Output the [x, y] coordinate of the center of the cell containing the given text.  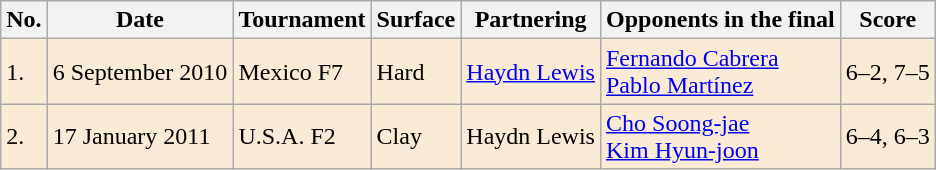
Cho Soong-jae Kim Hyun-joon [720, 136]
Tournament [302, 20]
Mexico F7 [302, 72]
Date [140, 20]
U.S.A. F2 [302, 136]
Score [888, 20]
6–2, 7–5 [888, 72]
Fernando Cabrera Pablo Martínez [720, 72]
Opponents in the final [720, 20]
No. [24, 20]
Partnering [531, 20]
1. [24, 72]
2. [24, 136]
Surface [416, 20]
Hard [416, 72]
6–4, 6–3 [888, 136]
17 January 2011 [140, 136]
6 September 2010 [140, 72]
Clay [416, 136]
